Return the (X, Y) coordinate for the center point of the cell that contains the specified text.  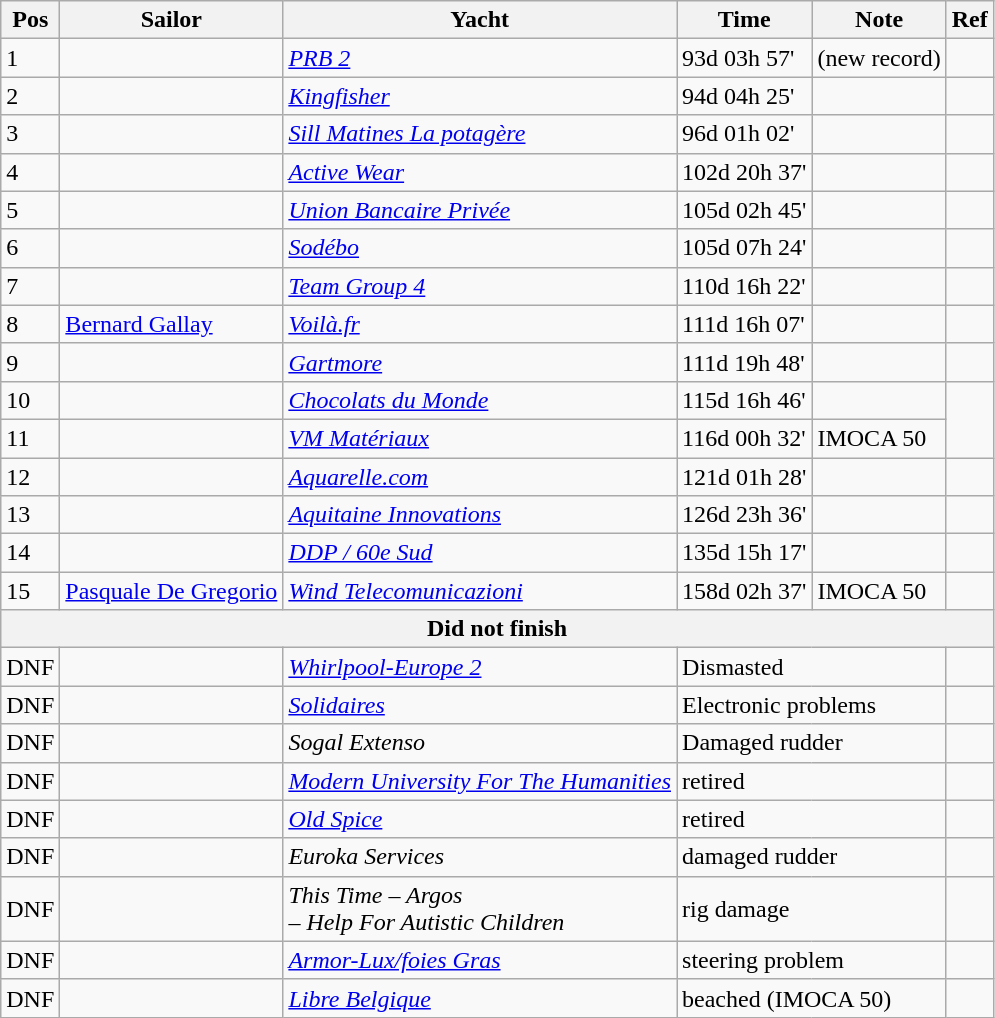
Kingfisher (480, 96)
2 (30, 96)
7 (30, 286)
11 (30, 438)
Dismasted (812, 667)
Time (744, 20)
3 (30, 134)
1 (30, 58)
Bernard Gallay (172, 324)
This Time – Argos – Help For Autistic Children (480, 908)
15 (30, 591)
158d 02h 37' (744, 591)
damaged rudder (812, 857)
105d 07h 24' (744, 248)
Aquitaine Innovations (480, 515)
6 (30, 248)
12 (30, 477)
116d 00h 32' (744, 438)
8 (30, 324)
121d 01h 28' (744, 477)
93d 03h 57' (744, 58)
111d 16h 07' (744, 324)
110d 16h 22' (744, 286)
Electronic problems (812, 705)
Sodébo (480, 248)
Euroka Services (480, 857)
9 (30, 362)
Sill Matines La potagère (480, 134)
rig damage (812, 908)
Libre Belgique (480, 998)
Chocolats du Monde (480, 400)
14 (30, 553)
Wind Telecomunicazioni (480, 591)
135d 15h 17' (744, 553)
Union Bancaire Privée (480, 210)
Old Spice (480, 819)
DDP / 60e Sud (480, 553)
Voilà.fr (480, 324)
5 (30, 210)
beached (IMOCA 50) (812, 998)
Whirlpool-Europe 2 (480, 667)
115d 16h 46' (744, 400)
VM Matériaux (480, 438)
Solidaires (480, 705)
(new record) (879, 58)
4 (30, 172)
Damaged rudder (812, 743)
105d 02h 45' (744, 210)
Gartmore (480, 362)
Armor-Lux/foies Gras (480, 960)
94d 04h 25' (744, 96)
steering problem (812, 960)
Ref (970, 20)
Sailor (172, 20)
126d 23h 36' (744, 515)
96d 01h 02' (744, 134)
PRB 2 (480, 58)
Did not finish (498, 629)
Aquarelle.com (480, 477)
Note (879, 20)
Sogal Extenso (480, 743)
102d 20h 37' (744, 172)
Pasquale De Gregorio (172, 591)
111d 19h 48' (744, 362)
Team Group 4 (480, 286)
Modern University For The Humanities (480, 781)
Pos (30, 20)
Yacht (480, 20)
Active Wear (480, 172)
10 (30, 400)
13 (30, 515)
